Find where the given text appears and provide that cell's center as [X, Y] coordinate. 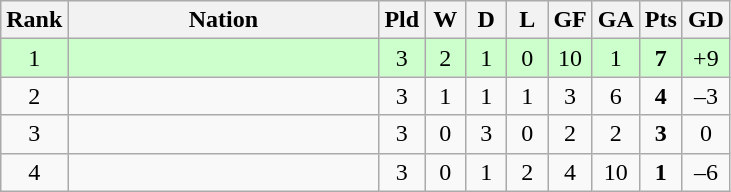
–6 [706, 172]
Pld [402, 20]
Nation [224, 20]
Pts [660, 20]
L [528, 20]
GD [706, 20]
6 [616, 96]
Rank [34, 20]
GF [570, 20]
D [486, 20]
–3 [706, 96]
+9 [706, 58]
7 [660, 58]
GA [616, 20]
W [446, 20]
